Pinpoint the cell where the given text exists, returning its (X, Y) midpoint coordinate. 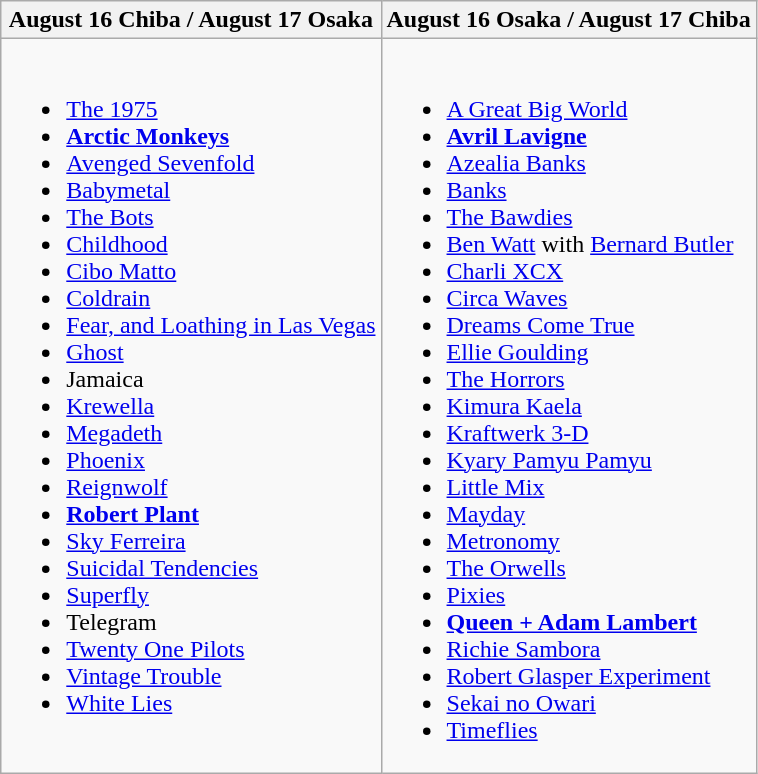
August 16 Chiba / August 17 Osaka (191, 20)
August 16 Osaka / August 17 Chiba (568, 20)
